Extract the (x, y) coordinate from the center of the cell holding the provided text.  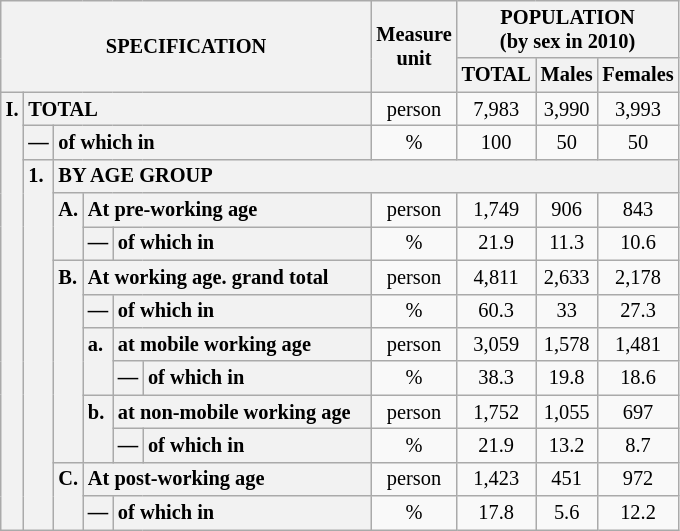
972 (638, 479)
BY AGE GROUP (366, 176)
at non-mobile working age (242, 412)
3,990 (567, 109)
3,059 (496, 344)
POPULATION (by sex in 2010) (568, 29)
C. (68, 496)
33 (567, 311)
1,578 (567, 344)
8.7 (638, 445)
1,749 (496, 210)
At working age. grand total (227, 277)
17.8 (496, 513)
b. (98, 428)
10.6 (638, 243)
12.2 (638, 513)
at mobile working age (242, 344)
1,752 (496, 412)
18.6 (638, 378)
2,633 (567, 277)
1. (38, 344)
B. (68, 361)
4,811 (496, 277)
906 (567, 210)
I. (12, 311)
7,983 (496, 109)
1,055 (567, 412)
Measure unit (414, 46)
At post-working age (227, 479)
60.3 (496, 311)
38.3 (496, 378)
5.6 (567, 513)
13.2 (567, 445)
Females (638, 75)
3,993 (638, 109)
2,178 (638, 277)
451 (567, 479)
Males (567, 75)
At pre-working age (227, 210)
19.8 (567, 378)
SPECIFICATION (186, 46)
11.3 (567, 243)
1,423 (496, 479)
1,481 (638, 344)
100 (496, 142)
a. (98, 360)
A. (68, 226)
27.3 (638, 311)
697 (638, 412)
843 (638, 210)
